Find where the given text appears and provide that cell's center as [X, Y] coordinate. 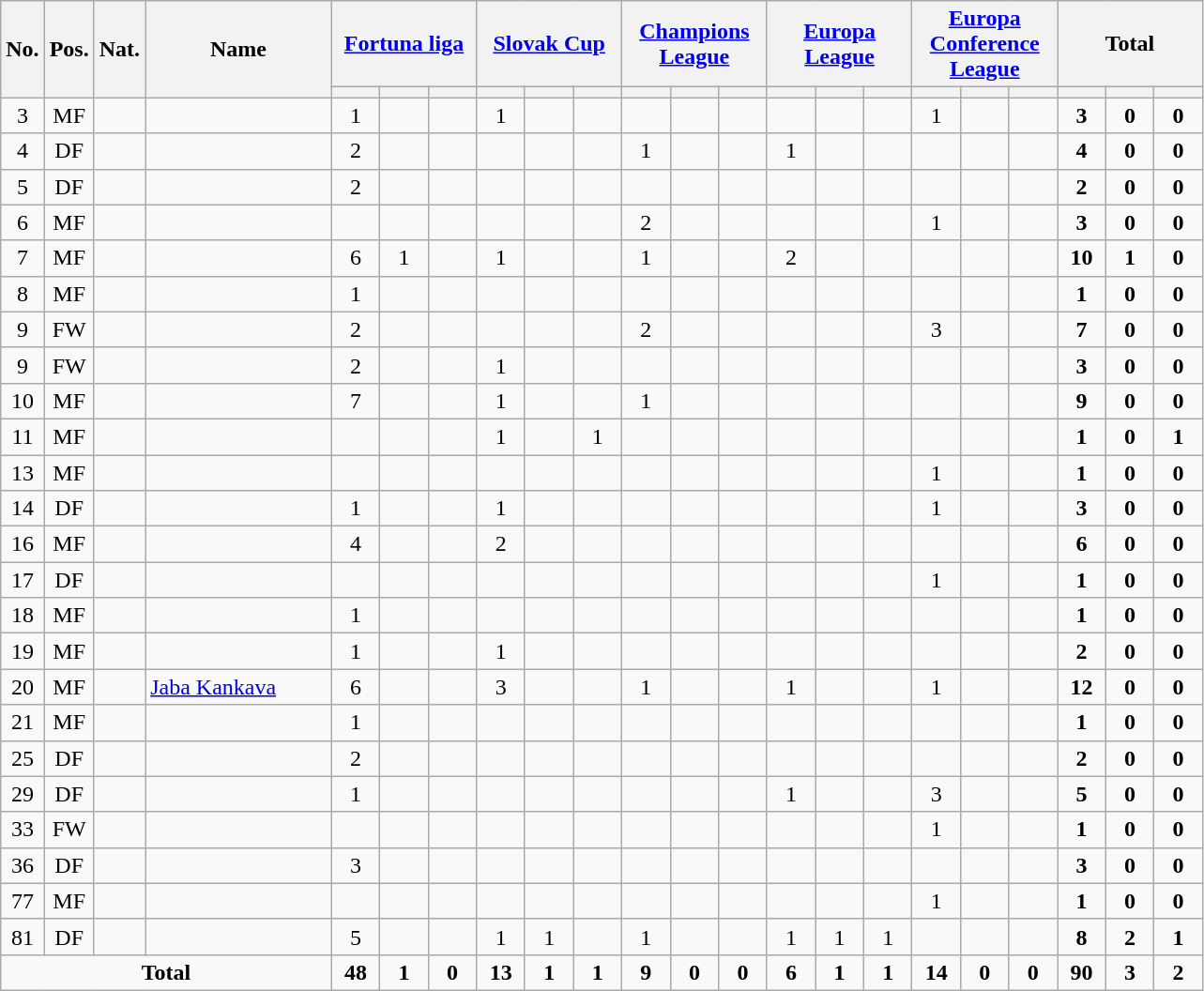
Slovak Cup [550, 44]
18 [23, 616]
77 [23, 901]
19 [23, 651]
33 [23, 830]
Jaba Kankava [238, 687]
25 [23, 758]
12 [1082, 687]
90 [1082, 972]
11 [23, 436]
20 [23, 687]
48 [356, 972]
Pos. [69, 49]
Champions League [694, 44]
21 [23, 723]
36 [23, 865]
29 [23, 794]
Fortuna liga [404, 44]
17 [23, 580]
81 [23, 937]
No. [23, 49]
Nat. [119, 49]
Europa League [839, 44]
16 [23, 544]
Name [238, 49]
Europa Conference League [985, 44]
